Find where the given text appears and provide that cell's center as (x, y) coordinate. 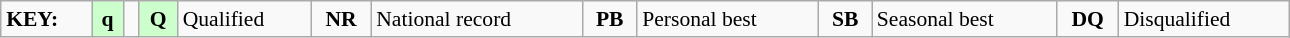
Disqualified (1204, 19)
DQ (1088, 19)
NR (341, 19)
KEY: (46, 19)
PB (610, 19)
SB (846, 19)
National record (476, 19)
Q (158, 19)
Seasonal best (964, 19)
Qualified (244, 19)
q (108, 19)
Personal best (728, 19)
